Determine the [x, y] coordinate at the center of the cell enclosing the given text.  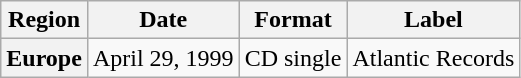
Format [293, 20]
CD single [293, 58]
Atlantic Records [434, 58]
Date [163, 20]
Europe [44, 58]
Label [434, 20]
Region [44, 20]
April 29, 1999 [163, 58]
